Output the [X, Y] coordinate of the center of the cell containing the given text.  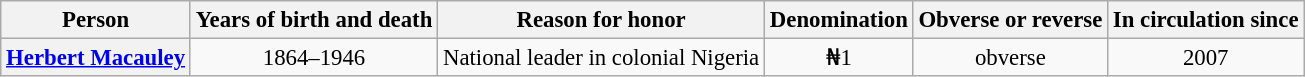
Person [96, 20]
National leader in colonial Nigeria [602, 58]
2007 [1206, 58]
obverse [1010, 58]
Herbert Macauley [96, 58]
Years of birth and death [314, 20]
Denomination [840, 20]
Reason for honor [602, 20]
In circulation since [1206, 20]
1864–1946 [314, 58]
₦1 [840, 58]
Obverse or reverse [1010, 20]
